Detect which cell encompasses the target text, then output its (X, Y) center coordinate. 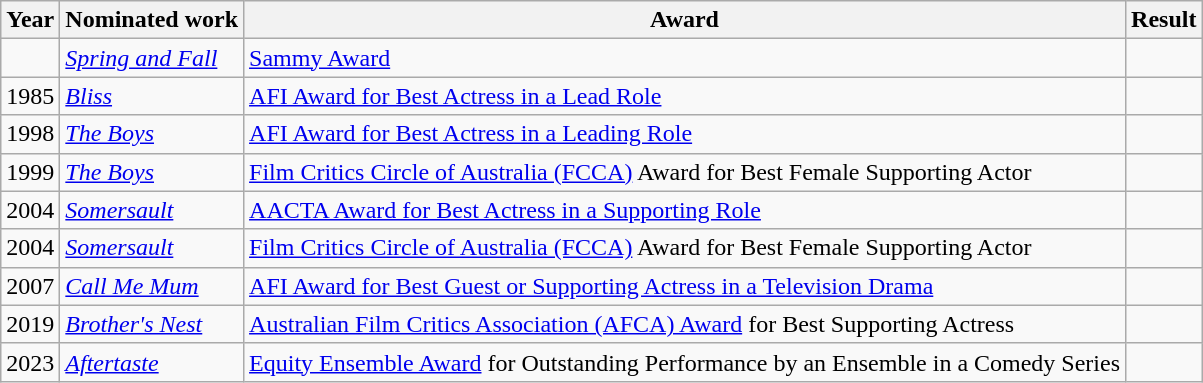
Sammy Award (685, 58)
1985 (30, 96)
Equity Ensemble Award for Outstanding Performance by an Ensemble in a Comedy Series (685, 362)
2007 (30, 286)
Spring and Fall (152, 58)
1999 (30, 172)
Brother's Nest (152, 324)
Call Me Mum (152, 286)
Year (30, 20)
Award (685, 20)
Australian Film Critics Association (AFCA) Award for Best Supporting Actress (685, 324)
Result (1164, 20)
AACTA Award for Best Actress in a Supporting Role (685, 210)
AFI Award for Best Actress in a Lead Role (685, 96)
Aftertaste (152, 362)
2023 (30, 362)
Bliss (152, 96)
AFI Award for Best Actress in a Leading Role (685, 134)
1998 (30, 134)
2019 (30, 324)
AFI Award for Best Guest or Supporting Actress in a Television Drama (685, 286)
Nominated work (152, 20)
